Determine the (x, y) coordinate at the center of the cell enclosing the given text.  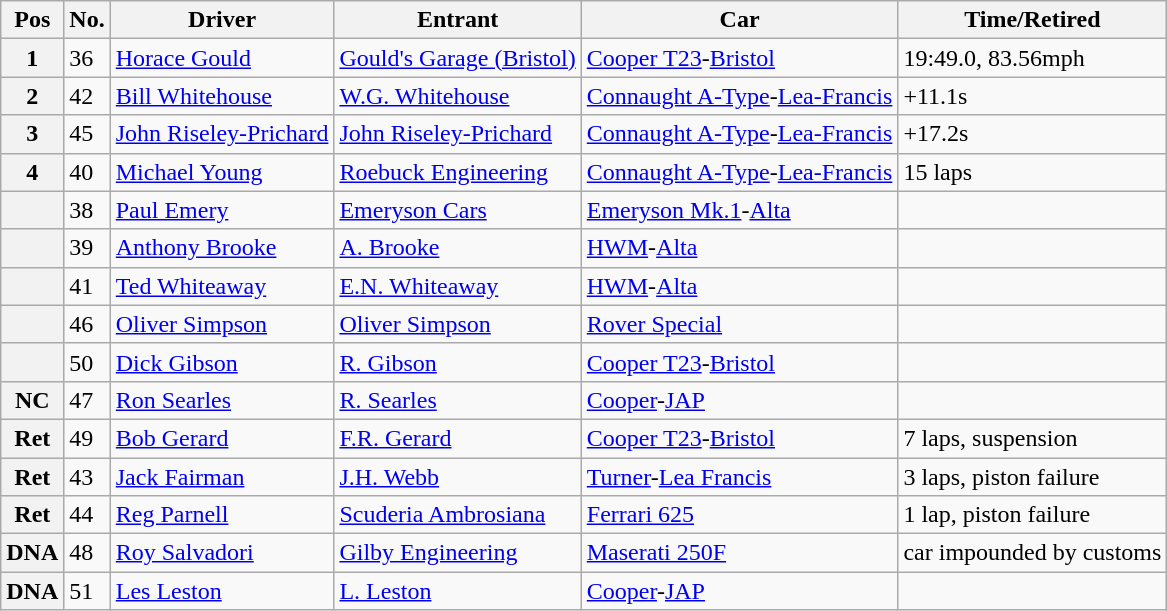
Gould's Garage (Bristol) (458, 58)
Jack Fairman (222, 477)
A. Brooke (458, 248)
Dick Gibson (222, 362)
44 (87, 515)
36 (87, 58)
Bill Whitehouse (222, 96)
Ferrari 625 (740, 515)
43 (87, 477)
NC (32, 400)
Gilby Engineering (458, 553)
41 (87, 286)
No. (87, 20)
Horace Gould (222, 58)
Ron Searles (222, 400)
Roebuck Engineering (458, 172)
45 (87, 134)
51 (87, 591)
Les Leston (222, 591)
R. Gibson (458, 362)
50 (87, 362)
Emeryson Cars (458, 210)
Time/Retired (1032, 20)
Entrant (458, 20)
F.R. Gerard (458, 438)
E.N. Whiteaway (458, 286)
42 (87, 96)
15 laps (1032, 172)
49 (87, 438)
Roy Salvadori (222, 553)
Rover Special (740, 324)
+11.1s (1032, 96)
Anthony Brooke (222, 248)
3 (32, 134)
Reg Parnell (222, 515)
Emeryson Mk.1-Alta (740, 210)
39 (87, 248)
J.H. Webb (458, 477)
Turner-Lea Francis (740, 477)
Michael Young (222, 172)
2 (32, 96)
47 (87, 400)
4 (32, 172)
Driver (222, 20)
L. Leston (458, 591)
Ted Whiteaway (222, 286)
+17.2s (1032, 134)
48 (87, 553)
Pos (32, 20)
car impounded by customs (1032, 553)
7 laps, suspension (1032, 438)
46 (87, 324)
19:49.0, 83.56mph (1032, 58)
Car (740, 20)
1 lap, piston failure (1032, 515)
Scuderia Ambrosiana (458, 515)
Paul Emery (222, 210)
3 laps, piston failure (1032, 477)
R. Searles (458, 400)
1 (32, 58)
Maserati 250F (740, 553)
Bob Gerard (222, 438)
40 (87, 172)
W.G. Whitehouse (458, 96)
38 (87, 210)
